Capture the cell that displays the provided text and extract its (x, y) central coordinate. 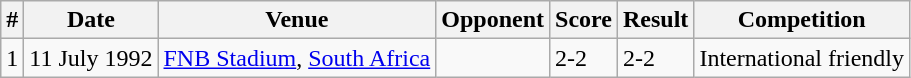
1 (12, 58)
Competition (802, 20)
11 July 1992 (91, 58)
# (12, 20)
Venue (297, 20)
FNB Stadium, South Africa (297, 58)
Opponent (493, 20)
Date (91, 20)
International friendly (802, 58)
Result (655, 20)
Score (584, 20)
